From the cell containing the given text, extract its center point as (X, Y) coordinate. 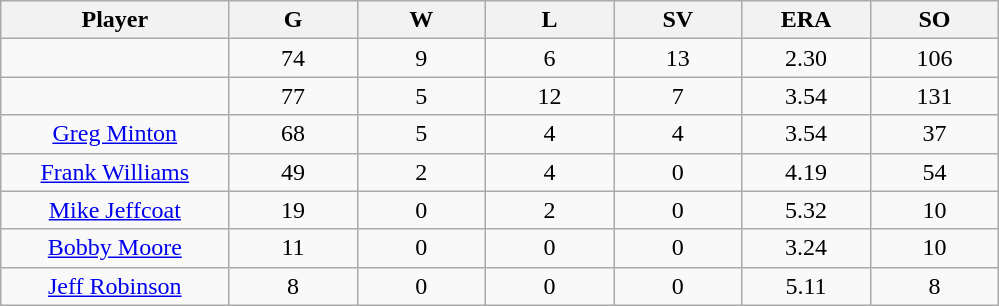
3.24 (806, 248)
6 (549, 58)
SO (934, 20)
G (293, 20)
SV (678, 20)
Jeff Robinson (115, 286)
106 (934, 58)
12 (549, 96)
5.32 (806, 210)
W (421, 20)
2.30 (806, 58)
Greg Minton (115, 134)
ERA (806, 20)
4.19 (806, 172)
13 (678, 58)
Mike Jeffcoat (115, 210)
49 (293, 172)
5.11 (806, 286)
11 (293, 248)
19 (293, 210)
68 (293, 134)
9 (421, 58)
L (549, 20)
131 (934, 96)
37 (934, 134)
Player (115, 20)
74 (293, 58)
7 (678, 96)
77 (293, 96)
Frank Williams (115, 172)
54 (934, 172)
Bobby Moore (115, 248)
